Return [x, y] of the center of cell containing provided text 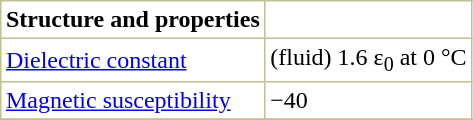
Magnetic susceptibility [133, 101]
−40 [368, 101]
Dielectric constant [133, 60]
Structure and properties [133, 20]
(fluid) 1.6 ε0 at 0 °C [368, 60]
